Find where the given text appears and provide that cell's center as [x, y] coordinate. 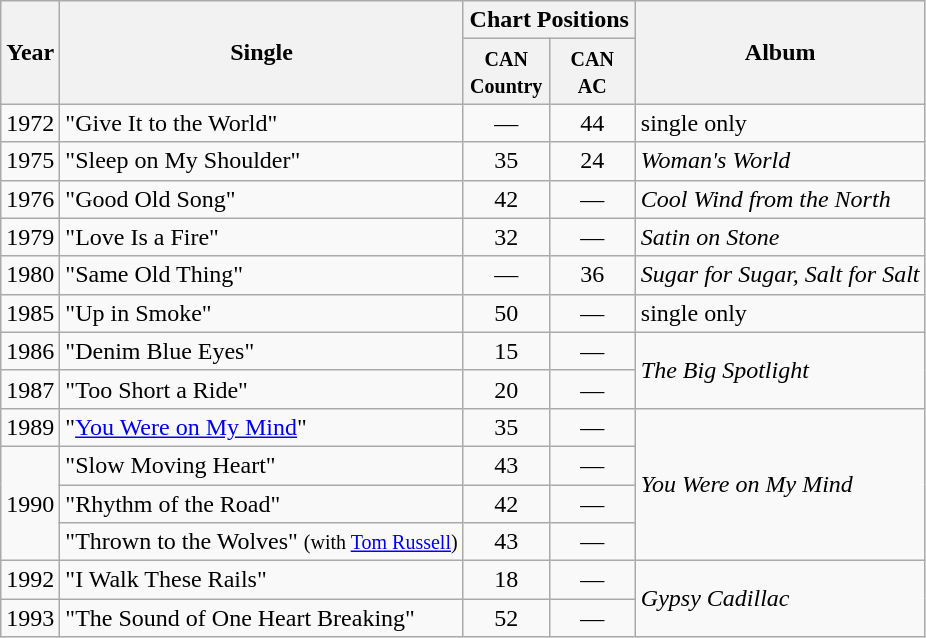
Satin on Stone [780, 237]
Single [262, 52]
"Give It to the World" [262, 123]
52 [506, 618]
1992 [30, 580]
50 [506, 313]
1990 [30, 503]
CAN Country [506, 72]
Chart Positions [549, 20]
Gypsy Cadillac [780, 599]
Cool Wind from the North [780, 199]
"Sleep on My Shoulder" [262, 161]
1972 [30, 123]
"Rhythm of the Road" [262, 503]
"Denim Blue Eyes" [262, 351]
1975 [30, 161]
"Slow Moving Heart" [262, 465]
32 [506, 237]
20 [506, 389]
36 [592, 275]
"I Walk These Rails" [262, 580]
1976 [30, 199]
1980 [30, 275]
18 [506, 580]
"The Sound of One Heart Breaking" [262, 618]
CAN AC [592, 72]
1979 [30, 237]
1993 [30, 618]
The Big Spotlight [780, 370]
44 [592, 123]
"Thrown to the Wolves" (with Tom Russell) [262, 542]
You Were on My Mind [780, 484]
"Same Old Thing" [262, 275]
Year [30, 52]
Woman's World [780, 161]
1987 [30, 389]
1989 [30, 427]
Album [780, 52]
"Too Short a Ride" [262, 389]
1985 [30, 313]
"Love Is a Fire" [262, 237]
"Up in Smoke" [262, 313]
15 [506, 351]
Sugar for Sugar, Salt for Salt [780, 275]
24 [592, 161]
"You Were on My Mind" [262, 427]
"Good Old Song" [262, 199]
1986 [30, 351]
